Determine the [x, y] coordinate at the center of the cell enclosing the given text.  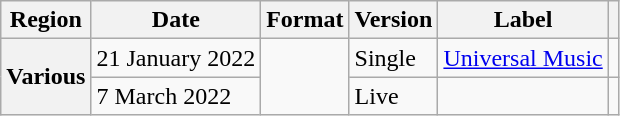
Single [394, 58]
Region [46, 20]
21 January 2022 [176, 58]
Format [305, 20]
7 March 2022 [176, 96]
Universal Music [523, 58]
Date [176, 20]
Version [394, 20]
Label [523, 20]
Live [394, 96]
Various [46, 77]
